Search for the cell housing the specified text and yield its [x, y] center coordinate. 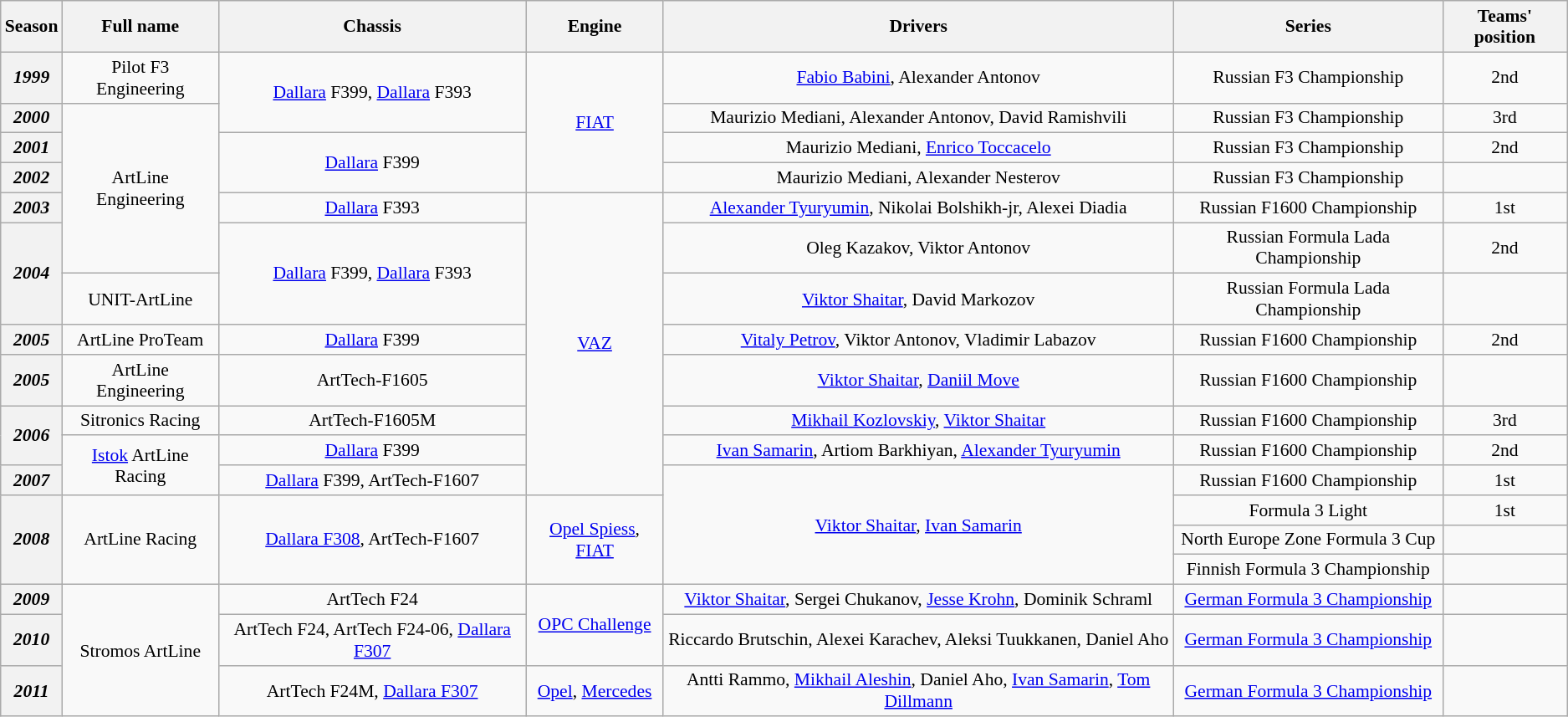
Pilot F3 Engineering [140, 77]
VAZ [595, 344]
Maurizio Mediani, Alexander Nesterov [918, 178]
2010 [32, 639]
Dallara F393 [372, 207]
Series [1308, 27]
2002 [32, 178]
Sitronics Racing [140, 421]
2011 [32, 691]
OPC Challenge [595, 626]
Finnish Formula 3 Championship [1308, 570]
ArtLine ProTeam [140, 340]
2004 [32, 274]
Full name [140, 27]
2006 [32, 435]
Vitaly Petrov, Viktor Antonov, Vladimir Labazov [918, 340]
Maurizio Mediani, Enrico Toccacelo [918, 148]
Formula 3 Light [1308, 510]
Viktor Shaitar, David Markozov [918, 300]
FIAT [595, 122]
Riccardo Brutschin, Alexei Karachev, Aleksi Tuukkanen, Daniel Aho [918, 639]
Oleg Kazakov, Viktor Antonov [918, 248]
Season [32, 27]
Istok ArtLine Racing [140, 465]
Ivan Samarin, Artiom Barkhiyan, Alexander Tyuryumin [918, 451]
ArtTech F24M, Dallara F307 [372, 691]
ArtTech F24, ArtTech F24-06, Dallara F307 [372, 639]
Opel, Mercedes [595, 691]
UNIT-ArtLine [140, 300]
ArtTech-F1605M [372, 421]
Stromos ArtLine [140, 651]
Drivers [918, 27]
Viktor Shaitar, Daniil Move [918, 380]
Dallara F399, ArtTech-F1607 [372, 480]
Dallara F308, ArtTech-F1607 [372, 540]
Mikhail Kozlovskiy, Viktor Shaitar [918, 421]
1999 [32, 77]
ArtTech-F1605 [372, 380]
Fabio Babini, Alexander Antonov [918, 77]
2007 [32, 480]
Chassis [372, 27]
2003 [32, 207]
North Europe Zone Formula 3 Cup [1308, 540]
Viktor Shaitar, Ivan Samarin [918, 525]
ArtLine Racing [140, 540]
2008 [32, 540]
Maurizio Mediani, Alexander Antonov, David Ramishvili [918, 118]
Teams' position [1505, 27]
2009 [32, 600]
Opel Spiess, FIAT [595, 540]
Alexander Tyuryumin, Nikolai Bolshikh-jr, Alexei Diadia [918, 207]
2000 [32, 118]
Viktor Shaitar, Sergei Chukanov, Jesse Krohn, Dominik Schraml [918, 600]
ArtTech F24 [372, 600]
2001 [32, 148]
Engine [595, 27]
Antti Rammo, Mikhail Aleshin, Daniel Aho, Ivan Samarin, Tom Dillmann [918, 691]
